Provide the [x, y] coordinate of the cell's center where the given text is located.  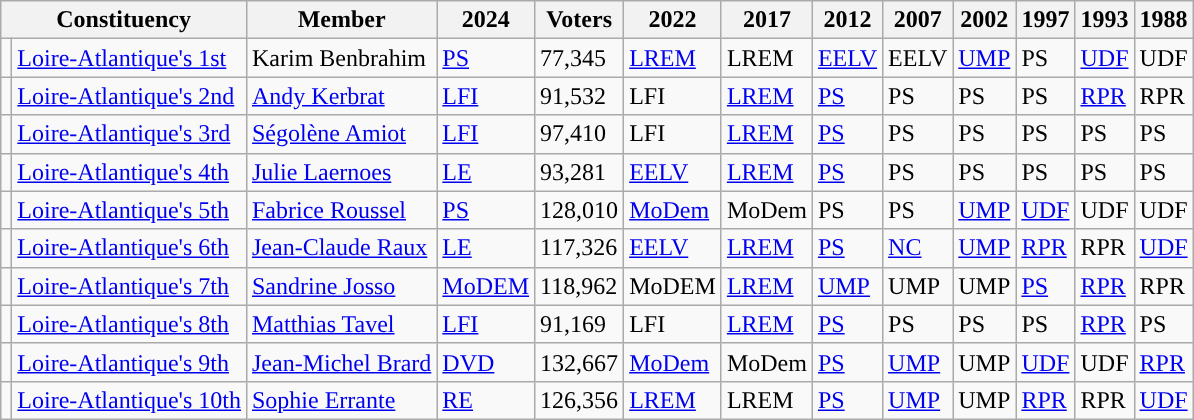
126,356 [580, 400]
Matthias Tavel [341, 324]
Loire-Atlantique's 6th [130, 248]
Loire-Atlantique's 1st [130, 58]
Julie Laernoes [341, 172]
Loire-Atlantique's 9th [130, 362]
Loire-Atlantique's 7th [130, 286]
128,010 [580, 210]
Loire-Atlantique's 8th [130, 324]
Loire-Atlantique's 3rd [130, 134]
Sandrine Josso [341, 286]
93,281 [580, 172]
91,169 [580, 324]
2002 [984, 20]
Loire-Atlantique's 10th [130, 400]
2017 [766, 20]
Member [341, 20]
Ségolène Amiot [341, 134]
1997 [1046, 20]
97,410 [580, 134]
1993 [1104, 20]
2012 [847, 20]
NC [918, 248]
Loire-Atlantique's 4th [130, 172]
Constituency [124, 20]
Fabrice Roussel [341, 210]
Karim Benbrahim [341, 58]
Voters [580, 20]
2022 [673, 20]
Jean-Claude Raux [341, 248]
77,345 [580, 58]
1988 [1164, 20]
117,326 [580, 248]
Andy Kerbrat [341, 96]
Sophie Errante [341, 400]
132,667 [580, 362]
2007 [918, 20]
91,532 [580, 96]
RE [486, 400]
2024 [486, 20]
Loire-Atlantique's 5th [130, 210]
118,962 [580, 286]
Jean-Michel Brard [341, 362]
DVD [486, 362]
Loire-Atlantique's 2nd [130, 96]
